Extract the [x, y] coordinate from the center of the cell holding the provided text.  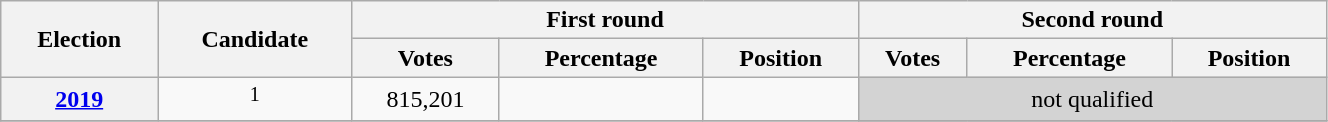
2019 [80, 100]
Election [80, 39]
815,201 [426, 100]
not qualified [1092, 100]
First round [605, 20]
1 [255, 100]
Candidate [255, 39]
Second round [1092, 20]
